Find where the given text appears and provide that cell's center as [X, Y] coordinate. 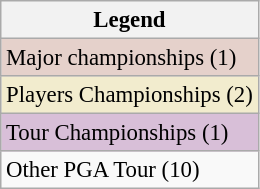
Other PGA Tour (10) [130, 170]
Players Championships (2) [130, 95]
Major championships (1) [130, 58]
Tour Championships (1) [130, 133]
Legend [130, 20]
